Find where the given text appears and provide that cell's center as (x, y) coordinate. 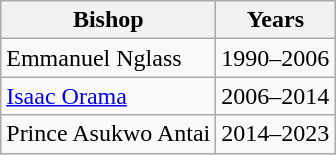
2014–2023 (276, 134)
Bishop (108, 20)
1990–2006 (276, 58)
Emmanuel Nglass (108, 58)
Prince Asukwo Antai (108, 134)
2006–2014 (276, 96)
Isaac Orama (108, 96)
Years (276, 20)
